Scan for the cell matching the given text and deliver its (X, Y) coordinate at center. 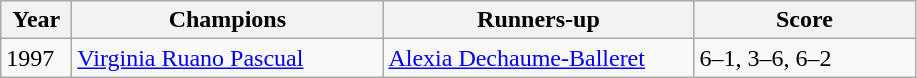
Champions (228, 20)
Score (804, 20)
Alexia Dechaume-Balleret (538, 58)
Runners-up (538, 20)
Year (36, 20)
1997 (36, 58)
6–1, 3–6, 6–2 (804, 58)
Virginia Ruano Pascual (228, 58)
